Capture the cell that displays the provided text and extract its [X, Y] central coordinate. 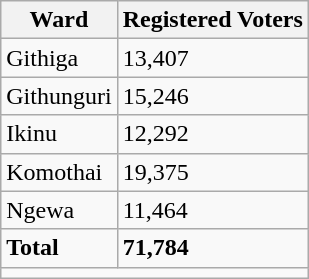
11,464 [212, 210]
Komothai [59, 172]
Total [59, 248]
15,246 [212, 96]
Ikinu [59, 134]
13,407 [212, 58]
19,375 [212, 172]
Registered Voters [212, 20]
12,292 [212, 134]
Ngewa [59, 210]
Githunguri [59, 96]
71,784 [212, 248]
Githiga [59, 58]
Ward [59, 20]
